Extract the [X, Y] coordinate from the center of the cell holding the provided text.  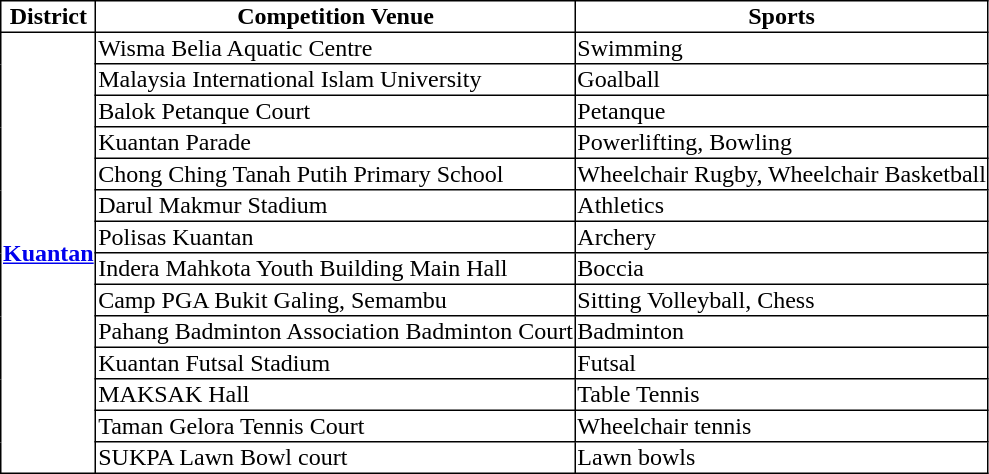
Kuantan [48, 252]
Badminton [782, 332]
Pahang Badminton Association Badminton Court [336, 332]
Competition Venue [336, 17]
District [48, 17]
Wheelchair Rugby, Wheelchair Basketball [782, 174]
Polisas Kuantan [336, 237]
Goalball [782, 80]
Kuantan Futsal Stadium [336, 363]
Petanque [782, 111]
MAKSAK Hall [336, 395]
SUKPA Lawn Bowl court [336, 458]
Camp PGA Bukit Galing, Semambu [336, 300]
Boccia [782, 269]
Swimming [782, 48]
Wisma Belia Aquatic Centre [336, 48]
Athletics [782, 206]
Darul Makmur Stadium [336, 206]
Archery [782, 237]
Taman Gelora Tennis Court [336, 426]
Lawn bowls [782, 458]
Powerlifting, Bowling [782, 143]
Kuantan Parade [336, 143]
Indera Mahkota Youth Building Main Hall [336, 269]
Table Tennis [782, 395]
Futsal [782, 363]
Wheelchair tennis [782, 426]
Chong Ching Tanah Putih Primary School [336, 174]
Malaysia International Islam University [336, 80]
Sitting Volleyball, Chess [782, 300]
Balok Petanque Court [336, 111]
Sports [782, 17]
